Capture the cell that displays the provided text and extract its (x, y) central coordinate. 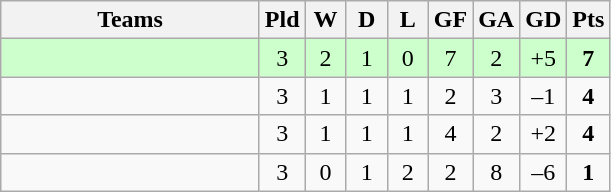
W (326, 20)
L (408, 20)
GD (544, 20)
GF (450, 20)
–6 (544, 172)
–1 (544, 96)
D (366, 20)
Pts (588, 20)
Pld (282, 20)
GA (496, 20)
Teams (130, 20)
+2 (544, 134)
+5 (544, 58)
8 (496, 172)
